From the cell containing the given text, extract its center point as (X, Y) coordinate. 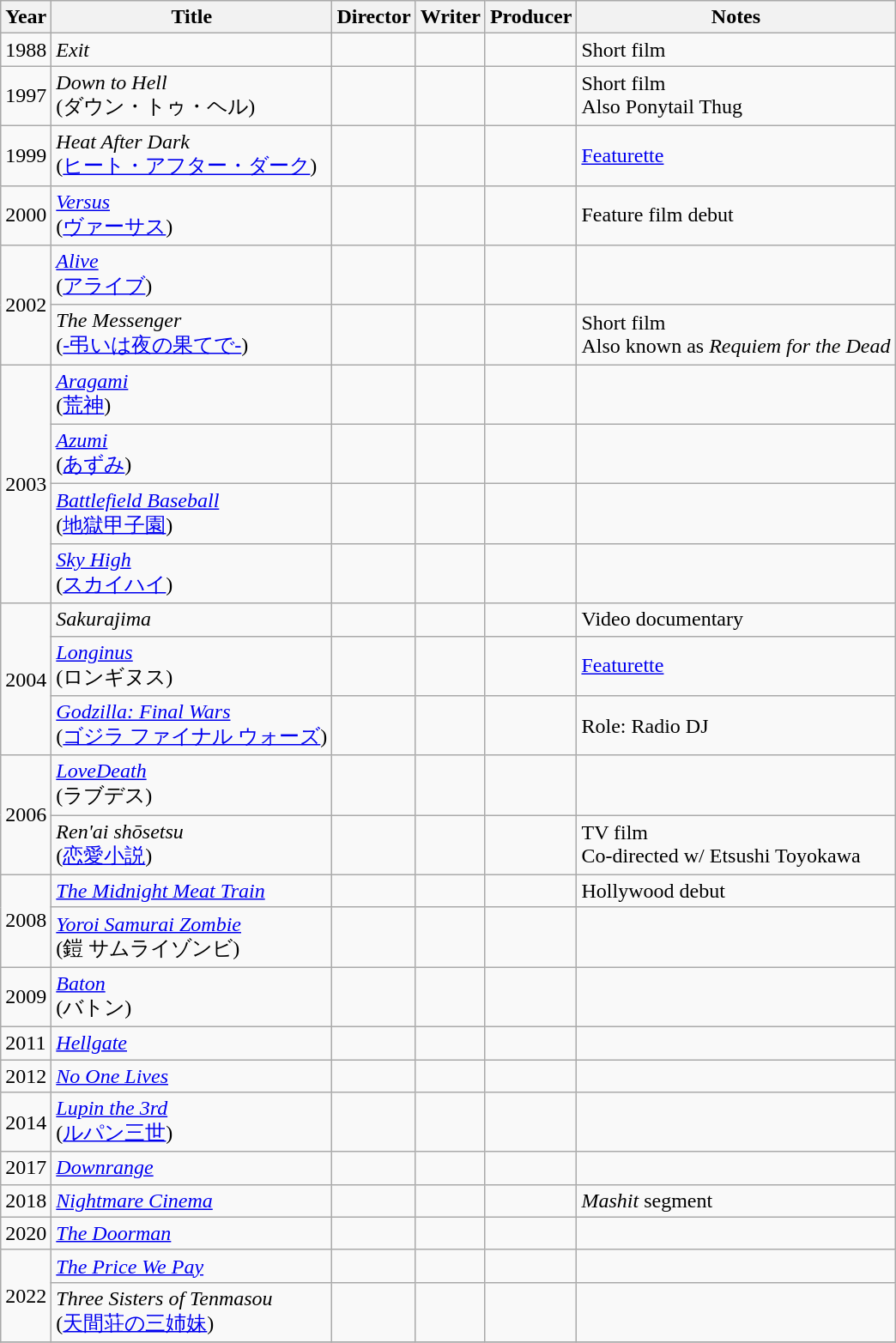
2014 (26, 1122)
Lupin the 3rd(ルパン三世) (192, 1122)
2008 (26, 921)
Producer (530, 17)
2000 (26, 215)
Title (192, 17)
Battlefield Baseball(地獄甲子園) (192, 514)
Alive(アライブ) (192, 275)
No One Lives (192, 1075)
Short filmAlso known as Requiem for the Dead (736, 335)
Hellgate (192, 1043)
2022 (26, 1296)
Feature film debut (736, 215)
2017 (26, 1168)
Director (374, 17)
Role: Radio DJ (736, 726)
1997 (26, 96)
Baton(バトン) (192, 997)
Heat After Dark(ヒート・アフター・ダーク) (192, 155)
Aragami(荒神) (192, 395)
Godzilla: Final Wars(ゴジラ ファイナル ウォーズ) (192, 726)
Nightmare Cinema (192, 1201)
2003 (26, 484)
Short film (736, 50)
2002 (26, 306)
Azumi(あずみ) (192, 454)
2011 (26, 1043)
Exit (192, 50)
Sakurajima (192, 620)
Three Sisters of Tenmasou(天間荘の三姉妹) (192, 1312)
The Doorman (192, 1233)
1999 (26, 155)
Downrange (192, 1168)
Mashit segment (736, 1201)
Hollywood debut (736, 891)
Longinus(ロンギヌス) (192, 666)
2012 (26, 1075)
The Price We Pay (192, 1266)
Short filmAlso Ponytail Thug (736, 96)
The Messenger(-弔いは夜の果てで-) (192, 335)
Writer (450, 17)
2004 (26, 680)
Notes (736, 17)
TV filmCo-directed w/ Etsushi Toyokawa (736, 845)
Versus(ヴァーサス) (192, 215)
Down to Hell(ダウン・トゥ・ヘル) (192, 96)
2018 (26, 1201)
Ren'ai shōsetsu(恋愛小説) (192, 845)
LoveDeath(ラブデス) (192, 785)
The Midnight Meat Train (192, 891)
1988 (26, 50)
Video documentary (736, 620)
2009 (26, 997)
Year (26, 17)
Yoroi Samurai Zombie(鎧 サムライゾンビ) (192, 937)
2020 (26, 1233)
Sky High(スカイハイ) (192, 573)
2006 (26, 815)
